Determine the (x, y) coordinate at the center of the cell enclosing the given text.  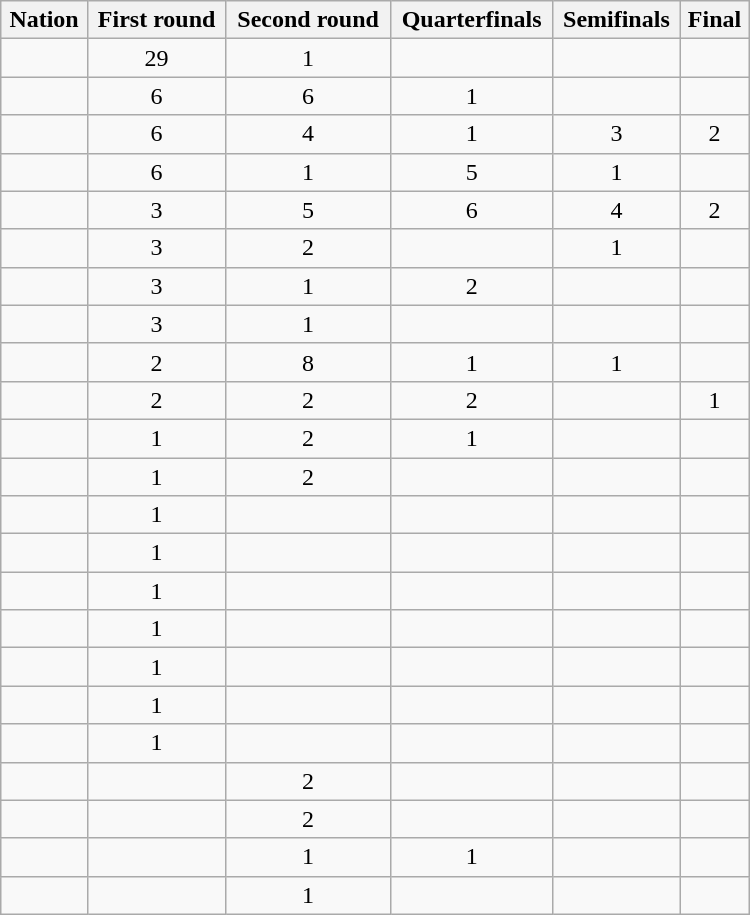
29 (156, 58)
Final (714, 20)
Second round (308, 20)
Quarterfinals (472, 20)
Semifinals (616, 20)
First round (156, 20)
Nation (44, 20)
8 (308, 362)
